Extract the [X, Y] coordinate from the center of the cell holding the provided text.  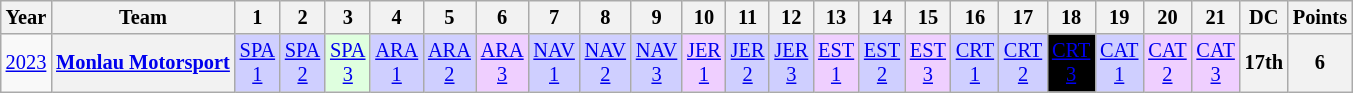
Monlau Motorsport [143, 63]
JER1 [704, 63]
14 [882, 17]
18 [1071, 17]
15 [928, 17]
NAV3 [656, 63]
CAT2 [1167, 63]
DC [1264, 17]
EST3 [928, 63]
Team [143, 17]
CRT1 [975, 63]
EST2 [882, 63]
3 [348, 17]
CRT2 [1023, 63]
SPA2 [302, 63]
7 [554, 17]
ARA1 [396, 63]
NAV1 [554, 63]
SPA3 [348, 63]
EST1 [836, 63]
CRT3 [1071, 63]
ARA2 [450, 63]
Points [1320, 17]
SPA1 [258, 63]
2023 [26, 63]
17 [1023, 17]
CAT1 [1119, 63]
9 [656, 17]
17th [1264, 63]
10 [704, 17]
16 [975, 17]
11 [748, 17]
20 [1167, 17]
ARA3 [502, 63]
12 [791, 17]
8 [606, 17]
13 [836, 17]
JER2 [748, 63]
5 [450, 17]
CAT3 [1216, 63]
NAV2 [606, 63]
21 [1216, 17]
2 [302, 17]
JER3 [791, 63]
19 [1119, 17]
1 [258, 17]
4 [396, 17]
Year [26, 17]
